Return (x, y) of the center of cell containing provided text 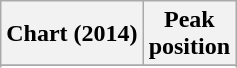
Chart (2014) (72, 34)
Peakposition (189, 34)
